For the text-containing cell, return its midpoint in (X, Y) coordinate format. 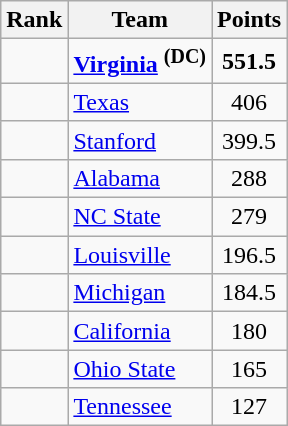
Ohio State (140, 369)
Tennessee (140, 407)
406 (250, 102)
279 (250, 217)
Michigan (140, 293)
180 (250, 331)
288 (250, 178)
Virginia (DC) (140, 62)
Texas (140, 102)
165 (250, 369)
Louisville (140, 255)
127 (250, 407)
California (140, 331)
551.5 (250, 62)
Stanford (140, 140)
Rank (34, 20)
196.5 (250, 255)
Team (140, 20)
Alabama (140, 178)
399.5 (250, 140)
184.5 (250, 293)
NC State (140, 217)
Points (250, 20)
